Output the (X, Y) coordinate of the center of the cell containing the given text.  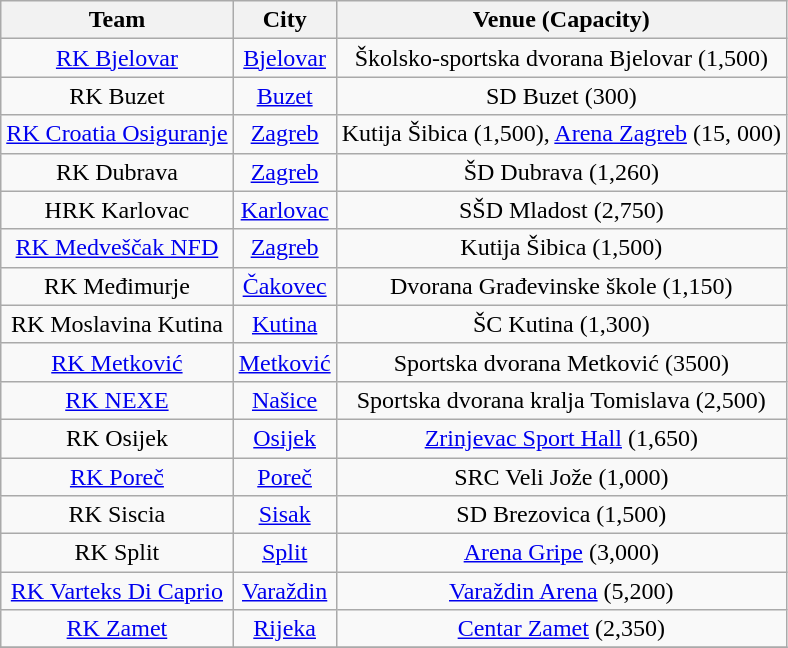
Centar Zamet (2,350) (561, 629)
RK Bjelovar (117, 58)
Split (284, 553)
ŠD Dubrava (1,260) (561, 172)
Metković (284, 362)
RK Moslavina Kutina (117, 324)
RK NEXE (117, 400)
RK Metković (117, 362)
Školsko-sportska dvorana Bjelovar (1,500) (561, 58)
RK Zamet (117, 629)
Osijek (284, 438)
Bjelovar (284, 58)
Našice (284, 400)
RK Poreč (117, 477)
Rijeka (284, 629)
SŠD Mladost (2,750) (561, 210)
Varaždin Arena (5,200) (561, 591)
RK Croatia Osiguranje (117, 134)
RK Varteks Di Caprio (117, 591)
HRK Karlovac (117, 210)
RK Međimurje (117, 286)
RK Siscia (117, 515)
Varaždin (284, 591)
Sportska dvorana Metković (3500) (561, 362)
RK Medveščak NFD (117, 248)
Buzet (284, 96)
Čakovec (284, 286)
Team (117, 20)
City (284, 20)
RK Osijek (117, 438)
RK Dubrava (117, 172)
RK Buzet (117, 96)
SRC Veli Jože (1,000) (561, 477)
Kutija Šibica (1,500), Arena Zagreb (15, 000) (561, 134)
Sportska dvorana kralja Tomislava (2,500) (561, 400)
RK Split (117, 553)
Sisak (284, 515)
Dvorana Građevinske škole (1,150) (561, 286)
ŠC Kutina (1,300) (561, 324)
Venue (Capacity) (561, 20)
Kutija Šibica (1,500) (561, 248)
Poreč (284, 477)
SD Brezovica (1,500) (561, 515)
Karlovac (284, 210)
Zrinjevac Sport Hall (1,650) (561, 438)
Kutina (284, 324)
SD Buzet (300) (561, 96)
Arena Gripe (3,000) (561, 553)
